Capture the cell that displays the provided text and extract its [X, Y] central coordinate. 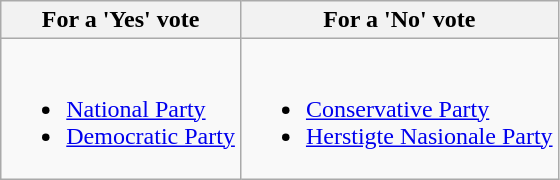
National PartyDemocratic Party [121, 109]
For a 'Yes' vote [121, 20]
Conservative PartyHerstigte Nasionale Party [399, 109]
For a 'No' vote [399, 20]
